Detect which cell encompasses the target text, then output its [X, Y] center coordinate. 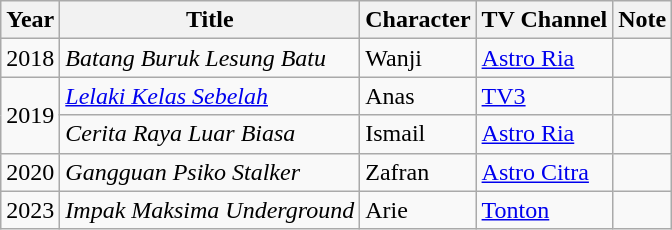
Year [30, 20]
Astro Citra [544, 172]
Impak Maksima Underground [210, 210]
TV Channel [544, 20]
Batang Buruk Lesung Batu [210, 58]
Gangguan Psiko Stalker [210, 172]
Character [418, 20]
Wanji [418, 58]
Note [642, 20]
2020 [30, 172]
Arie [418, 210]
Tonton [544, 210]
2023 [30, 210]
Anas [418, 96]
2018 [30, 58]
Ismail [418, 134]
Cerita Raya Luar Biasa [210, 134]
TV3 [544, 96]
Zafran [418, 172]
Lelaki Kelas Sebelah [210, 96]
2019 [30, 115]
Title [210, 20]
